Scan for the cell matching the given text and deliver its (X, Y) coordinate at center. 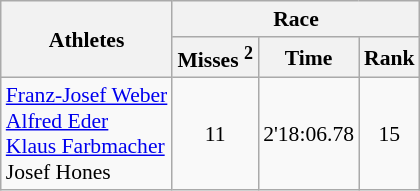
Time (308, 58)
Misses 2 (215, 58)
Race (296, 19)
Athletes (87, 40)
11 (215, 134)
Rank (390, 58)
Franz-Josef WeberAlfred EderKlaus FarbmacherJosef Hones (87, 134)
15 (390, 134)
2'18:06.78 (308, 134)
